Return the (X, Y) coordinate for the center point of the cell that contains the specified text.  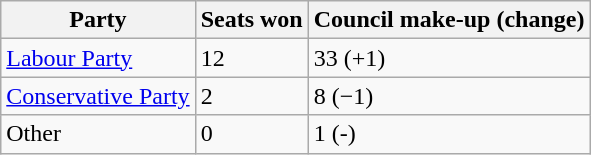
12 (252, 58)
Council make-up (change) (449, 20)
Labour Party (98, 58)
1 (-) (449, 134)
Seats won (252, 20)
33 (+1) (449, 58)
Party (98, 20)
2 (252, 96)
8 (−1) (449, 96)
Other (98, 134)
Conservative Party (98, 96)
0 (252, 134)
